Locate the cell with the specified text and output its (x, y) center coordinate. 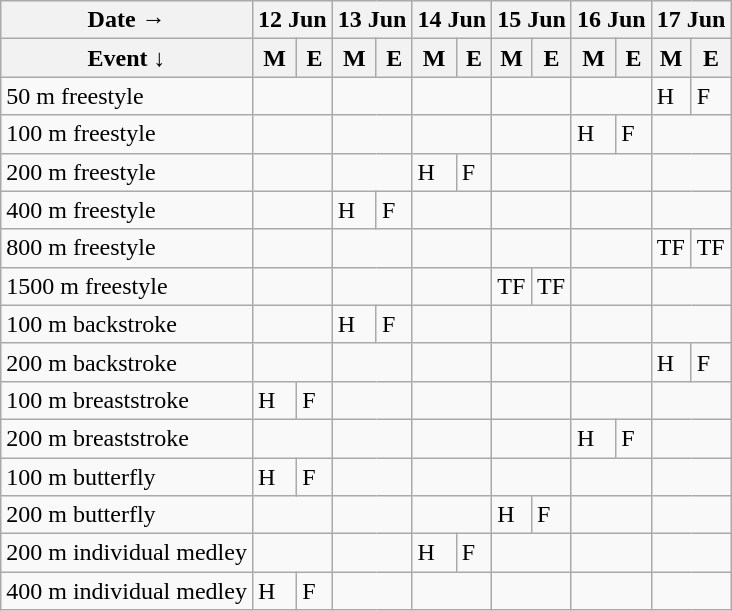
200 m freestyle (127, 172)
13 Jun (372, 20)
12 Jun (292, 20)
100 m breaststroke (127, 400)
400 m freestyle (127, 210)
200 m backstroke (127, 362)
200 m breaststroke (127, 438)
Event ↓ (127, 58)
15 Jun (532, 20)
800 m freestyle (127, 248)
200 m butterfly (127, 515)
50 m freestyle (127, 96)
200 m individual medley (127, 553)
16 Jun (611, 20)
400 m individual medley (127, 591)
100 m butterfly (127, 477)
100 m backstroke (127, 324)
1500 m freestyle (127, 286)
100 m freestyle (127, 134)
Date → (127, 20)
17 Jun (691, 20)
14 Jun (452, 20)
